Determine the [X, Y] coordinate at the center of the cell enclosing the given text.  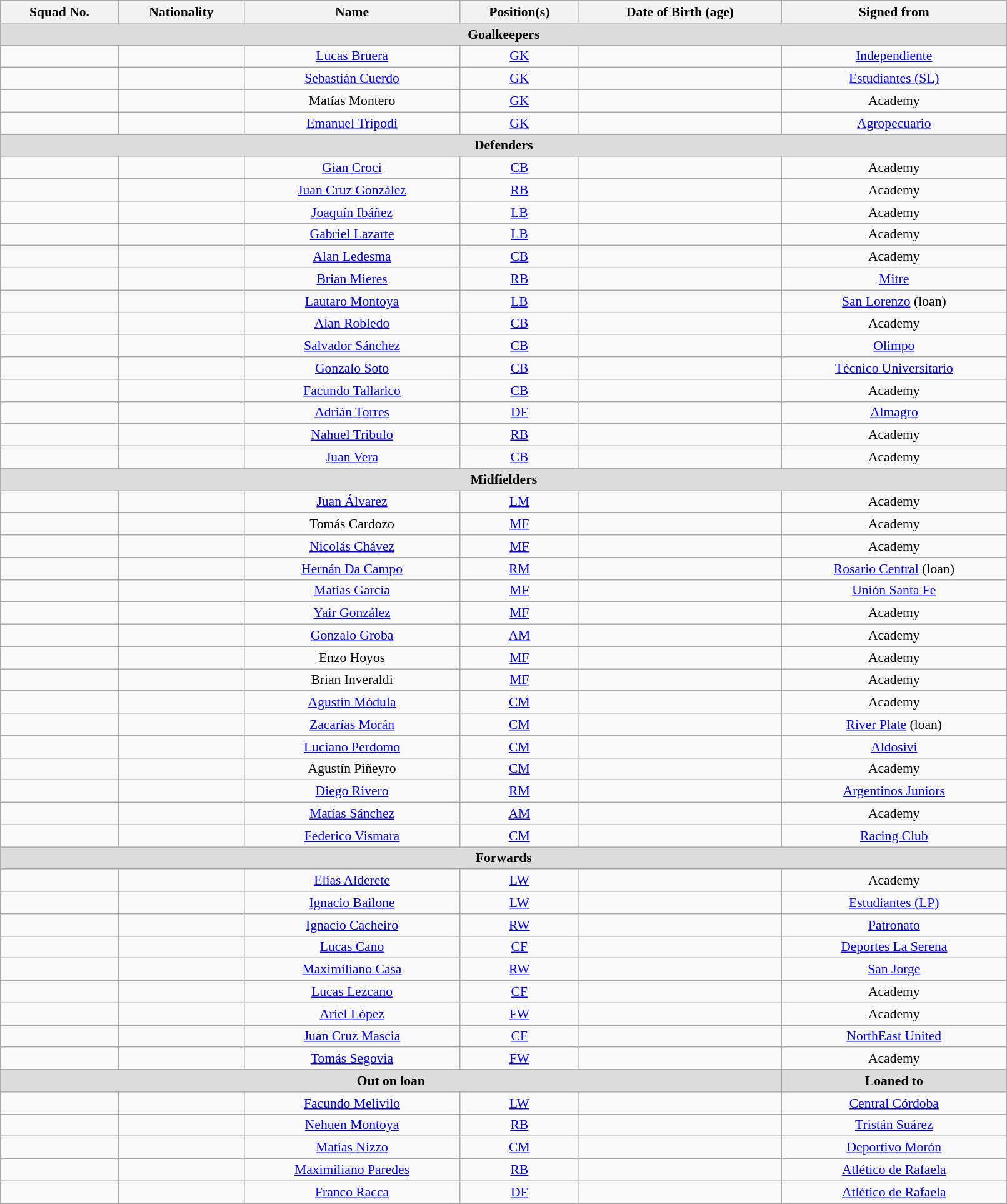
Zacarías Morán [353, 725]
Hernán Da Campo [353, 569]
Goalkeepers [504, 34]
Signed from [894, 12]
Lucas Cano [353, 947]
Deportes La Serena [894, 947]
Tomás Segovia [353, 1059]
Agustín Piñeyro [353, 769]
Maximiliano Paredes [353, 1170]
Squad No. [60, 12]
Argentinos Juniors [894, 791]
Federico Vismara [353, 836]
Nationality [181, 12]
Juan Cruz Mascia [353, 1036]
Alan Ledesma [353, 257]
Central Córdoba [894, 1103]
Olimpo [894, 346]
Aldosivi [894, 747]
Matías Montero [353, 101]
Rosario Central (loan) [894, 569]
Matías Nizzo [353, 1148]
Matías García [353, 591]
Forwards [504, 858]
Tomás Cardozo [353, 524]
Luciano Perdomo [353, 747]
Juan Cruz González [353, 190]
San Jorge [894, 970]
Nicolás Chávez [353, 546]
Date of Birth (age) [680, 12]
LM [520, 502]
Independiente [894, 56]
Yair González [353, 613]
Ignacio Cacheiro [353, 925]
Enzo Hoyos [353, 658]
Estudiantes (SL) [894, 79]
Brian Inveraldi [353, 680]
Deportivo Morón [894, 1148]
NorthEast United [894, 1036]
Racing Club [894, 836]
Juan Álvarez [353, 502]
Almagro [894, 413]
Matías Sánchez [353, 814]
Estudiantes (LP) [894, 903]
Agropecuario [894, 123]
Midfielders [504, 479]
Lucas Bruera [353, 56]
Sebastián Cuerdo [353, 79]
Nehuen Montoya [353, 1125]
Gabriel Lazarte [353, 234]
Facundo Tallarico [353, 391]
Ignacio Bailone [353, 903]
Loaned to [894, 1081]
Gonzalo Soto [353, 368]
Name [353, 12]
Emanuel Trípodi [353, 123]
Franco Racca [353, 1192]
Juan Vera [353, 458]
Position(s) [520, 12]
Unión Santa Fe [894, 591]
Facundo Melivilo [353, 1103]
Lucas Lezcano [353, 992]
Maximiliano Casa [353, 970]
Gonzalo Groba [353, 636]
Mitre [894, 279]
Técnico Universitario [894, 368]
Out on loan [391, 1081]
Agustín Módula [353, 703]
Adrián Torres [353, 413]
Brian Mieres [353, 279]
River Plate (loan) [894, 725]
Nahuel Tribulo [353, 435]
San Lorenzo (loan) [894, 301]
Joaquín Ibáñez [353, 213]
Ariel López [353, 1014]
Gian Croci [353, 168]
Lautaro Montoya [353, 301]
Tristán Suárez [894, 1125]
Salvador Sánchez [353, 346]
Alan Robledo [353, 324]
Defenders [504, 146]
Diego Rivero [353, 791]
Patronato [894, 925]
Elías Alderete [353, 881]
